From the cell containing the given text, extract its center point as (X, Y) coordinate. 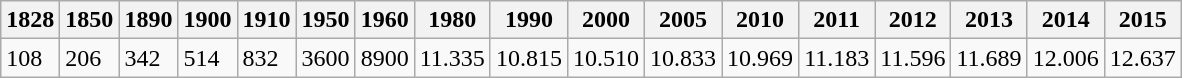
1850 (90, 20)
2012 (913, 20)
108 (30, 58)
514 (208, 58)
2000 (606, 20)
1890 (148, 20)
1980 (452, 20)
2005 (682, 20)
1950 (326, 20)
2011 (837, 20)
1828 (30, 20)
12.006 (1066, 58)
342 (148, 58)
1900 (208, 20)
832 (266, 58)
8900 (384, 58)
10.815 (528, 58)
3600 (326, 58)
11.596 (913, 58)
206 (90, 58)
1910 (266, 20)
1960 (384, 20)
11.335 (452, 58)
2013 (989, 20)
12.637 (1142, 58)
2014 (1066, 20)
2015 (1142, 20)
11.689 (989, 58)
1990 (528, 20)
10.510 (606, 58)
10.833 (682, 58)
10.969 (760, 58)
2010 (760, 20)
11.183 (837, 58)
